For the text-containing cell, return its midpoint in (X, Y) coordinate format. 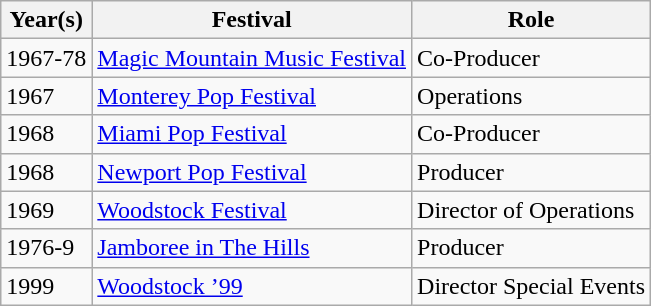
Woodstock Festival (252, 210)
Festival (252, 20)
1969 (46, 210)
Monterey Pop Festival (252, 96)
1967-78 (46, 58)
Woodstock ’99 (252, 286)
Newport Pop Festival (252, 172)
Miami Pop Festival (252, 134)
Operations (532, 96)
Jamboree in The Hills (252, 248)
Director of Operations (532, 210)
1976-9 (46, 248)
Role (532, 20)
1967 (46, 96)
Director Special Events (532, 286)
Year(s) (46, 20)
1999 (46, 286)
Magic Mountain Music Festival (252, 58)
